Locate the cell with the specified text and output its [X, Y] center coordinate. 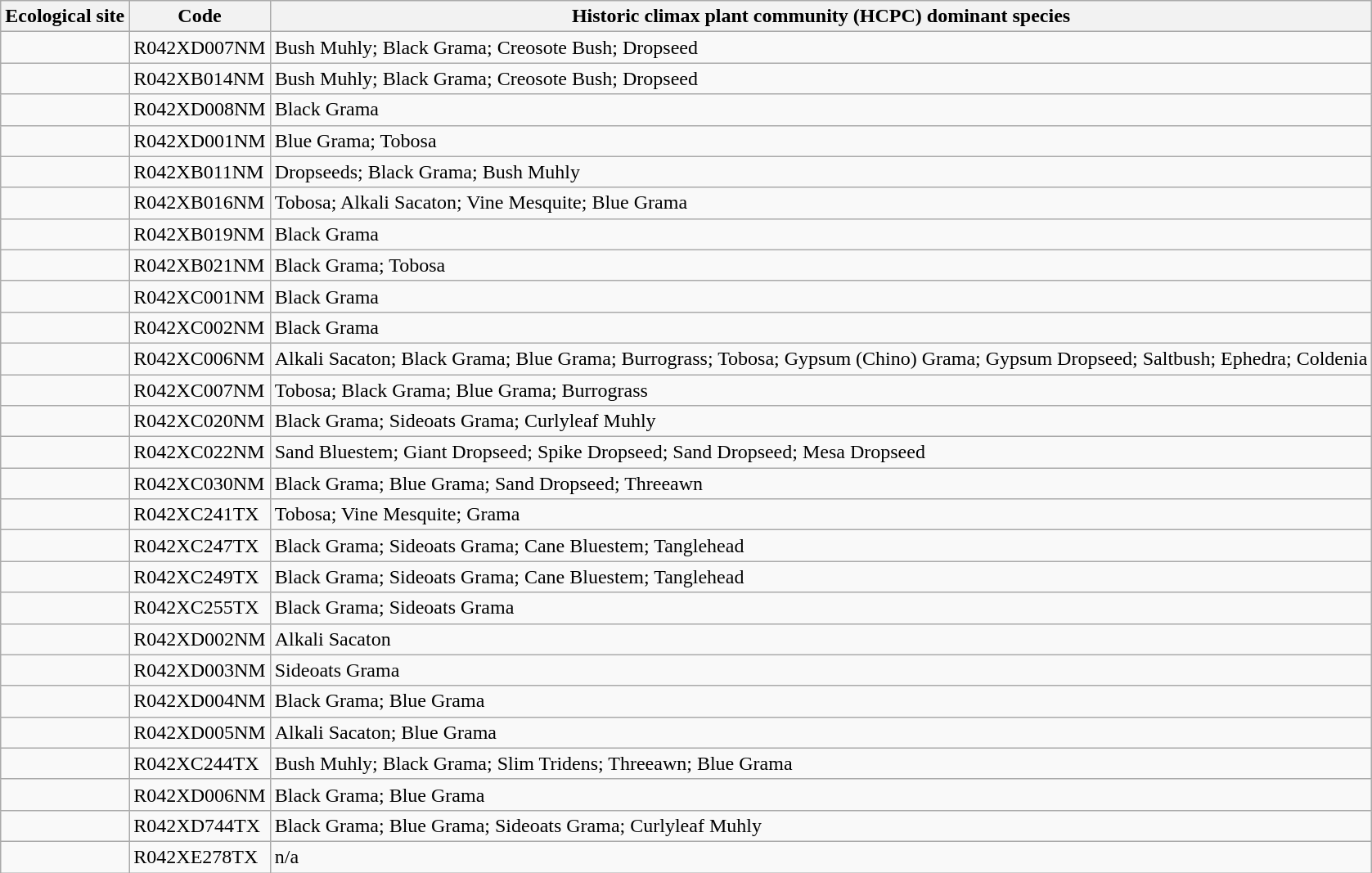
R042XD006NM [200, 794]
Bush Muhly; Black Grama; Slim Tridens; Threeawn; Blue Grama [821, 763]
Alkali Sacaton; Blue Grama [821, 732]
Black Grama; Sideoats Grama; Curlyleaf Muhly [821, 421]
R042XC020NM [200, 421]
R042XD005NM [200, 732]
R042XB014NM [200, 79]
R042XC241TX [200, 515]
Tobosa; Vine Mesquite; Grama [821, 515]
Tobosa; Alkali Sacaton; Vine Mesquite; Blue Grama [821, 203]
Historic climax plant community (HCPC) dominant species [821, 16]
R042XD003NM [200, 670]
Alkali Sacaton [821, 639]
R042XC030NM [200, 484]
R042XC001NM [200, 296]
R042XB019NM [200, 234]
R042XD008NM [200, 110]
Dropseeds; Black Grama; Bush Muhly [821, 172]
Sideoats Grama [821, 670]
R042XC022NM [200, 452]
n/a [821, 857]
R042XE278TX [200, 857]
Black Grama; Tobosa [821, 265]
Black Grama; Blue Grama; Sideoats Grama; Curlyleaf Muhly [821, 826]
Blue Grama; Tobosa [821, 141]
Sand Bluestem; Giant Dropseed; Spike Dropseed; Sand Dropseed; Mesa Dropseed [821, 452]
R042XC006NM [200, 358]
R042XD004NM [200, 701]
Ecological site [65, 16]
R042XC255TX [200, 608]
R042XC244TX [200, 763]
R042XC007NM [200, 390]
R042XB016NM [200, 203]
Tobosa; Black Grama; Blue Grama; Burrograss [821, 390]
Black Grama; Sideoats Grama [821, 608]
Alkali Sacaton; Black Grama; Blue Grama; Burrograss; Tobosa; Gypsum (Chino) Grama; Gypsum Dropseed; Saltbush; Ephedra; Coldenia [821, 358]
R042XD001NM [200, 141]
R042XD007NM [200, 47]
Code [200, 16]
R042XB011NM [200, 172]
Black Grama; Blue Grama; Sand Dropseed; Threeawn [821, 484]
R042XC249TX [200, 577]
R042XC002NM [200, 327]
R042XD002NM [200, 639]
R042XD744TX [200, 826]
R042XB021NM [200, 265]
R042XC247TX [200, 546]
